Return the [x, y] coordinate for the center point of the cell that contains the specified text.  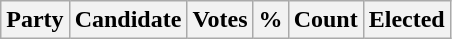
% [270, 20]
Party [35, 20]
Candidate [128, 20]
Count [326, 20]
Votes [220, 20]
Elected [406, 20]
